Capture the cell that displays the provided text and extract its [X, Y] central coordinate. 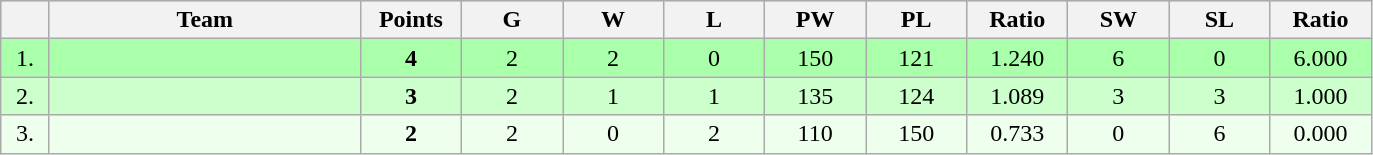
0.000 [1320, 134]
SL [1220, 20]
PW [816, 20]
Team [204, 20]
SW [1118, 20]
4 [410, 58]
124 [916, 96]
135 [816, 96]
2. [26, 96]
Points [410, 20]
1.089 [1018, 96]
G [512, 20]
1.240 [1018, 58]
1. [26, 58]
6.000 [1320, 58]
3. [26, 134]
1.000 [1320, 96]
121 [916, 58]
110 [816, 134]
W [612, 20]
L [714, 20]
0.733 [1018, 134]
PL [916, 20]
